Scan for the cell matching the given text and deliver its [x, y] coordinate at center. 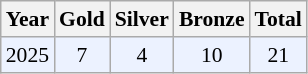
10 [212, 55]
4 [142, 55]
Year [28, 19]
Total [278, 19]
7 [82, 55]
2025 [28, 55]
Gold [82, 19]
Bronze [212, 19]
21 [278, 55]
Silver [142, 19]
